Identify which cell holds the provided text, then report its [X, Y] central coordinate. 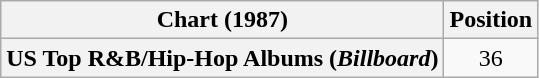
36 [491, 58]
Position [491, 20]
US Top R&B/Hip-Hop Albums (Billboard) [222, 58]
Chart (1987) [222, 20]
